Scan for the cell matching the given text and deliver its (x, y) coordinate at center. 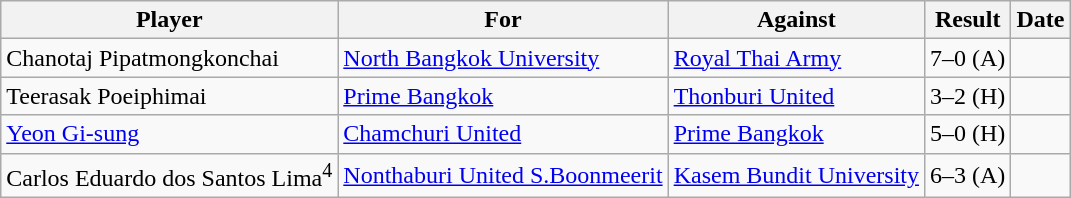
Nonthaburi United S.Boonmeerit (503, 176)
Result (968, 20)
3–2 (H) (968, 96)
Thonburi United (796, 96)
Carlos Eduardo dos Santos Lima4 (170, 176)
Chanotaj Pipatmongkonchai (170, 58)
North Bangkok University (503, 58)
Kasem Bundit University (796, 176)
5–0 (H) (968, 134)
Player (170, 20)
Chamchuri United (503, 134)
Royal Thai Army (796, 58)
7–0 (A) (968, 58)
Yeon Gi-sung (170, 134)
6–3 (A) (968, 176)
Date (1040, 20)
Teerasak Poeiphimai (170, 96)
Against (796, 20)
For (503, 20)
